Output the (x, y) coordinate of the center of the cell containing the given text.  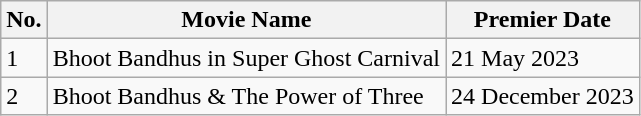
2 (24, 96)
Movie Name (246, 20)
21 May 2023 (543, 58)
1 (24, 58)
24 December 2023 (543, 96)
No. (24, 20)
Bhoot Bandhus in Super Ghost Carnival (246, 58)
Premier Date (543, 20)
Bhoot Bandhus & The Power of Three (246, 96)
